Detect which cell encompasses the target text, then output its (X, Y) center coordinate. 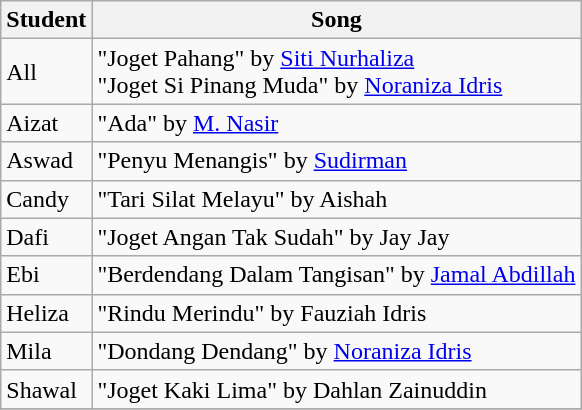
Aizat (46, 123)
"Berdendang Dalam Tangisan" by Jamal Abdillah (336, 275)
Song (336, 20)
Heliza (46, 313)
"Joget Angan Tak Sudah" by Jay Jay (336, 237)
Mila (46, 351)
"Rindu Merindu" by Fauziah Idris (336, 313)
"Dondang Dendang" by Noraniza Idris (336, 351)
Ebi (46, 275)
"Joget Pahang" by Siti Nurhaliza "Joget Si Pinang Muda" by Noraniza Idris (336, 72)
Student (46, 20)
"Joget Kaki Lima" by Dahlan Zainuddin (336, 389)
"Tari Silat Melayu" by Aishah (336, 199)
"Ada" by M. Nasir (336, 123)
All (46, 72)
Aswad (46, 161)
Shawal (46, 389)
"Penyu Menangis" by Sudirman (336, 161)
Dafi (46, 237)
Candy (46, 199)
